Output the [X, Y] coordinate of the center of the cell containing the given text.  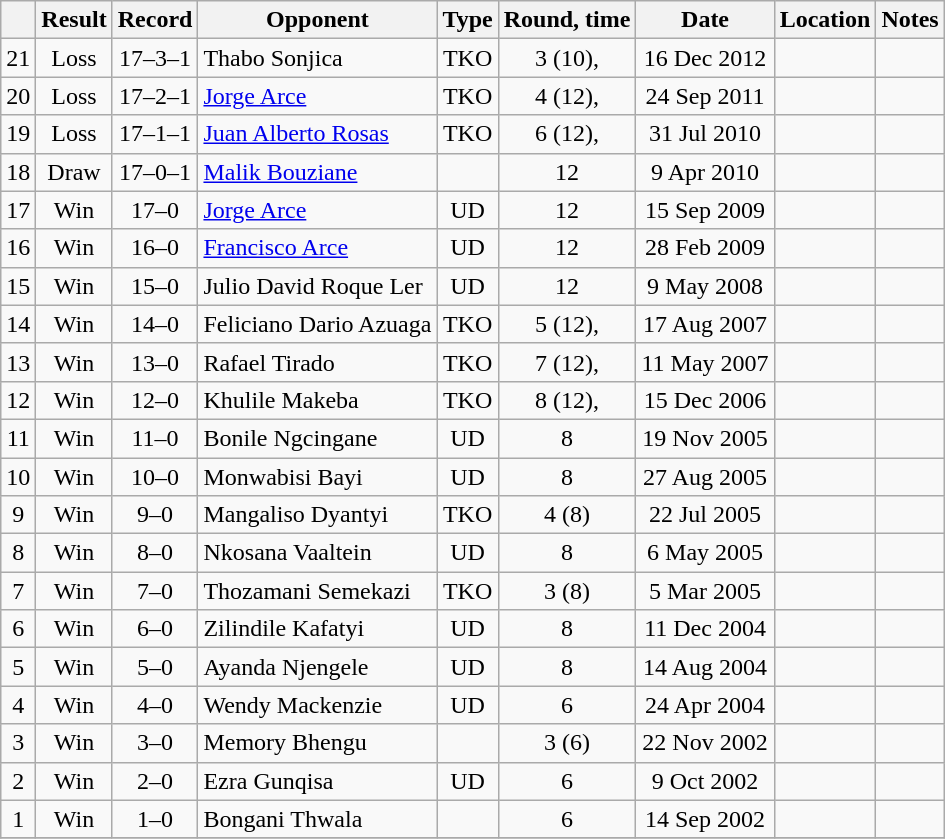
6–0 [155, 629]
28 Feb 2009 [705, 248]
Juan Alberto Rosas [318, 134]
4 (12), [567, 96]
19 [18, 134]
17–2–1 [155, 96]
Bongani Thwala [318, 819]
17 Aug 2007 [705, 324]
14 [18, 324]
Feliciano Dario Azuaga [318, 324]
6 (12), [567, 134]
11 May 2007 [705, 362]
5 [18, 667]
15–0 [155, 286]
15 Dec 2006 [705, 400]
Khulile Makeba [318, 400]
16–0 [155, 248]
17–0 [155, 210]
9–0 [155, 515]
1–0 [155, 819]
Ayanda Njengele [318, 667]
20 [18, 96]
Rafael Tirado [318, 362]
14 Aug 2004 [705, 667]
Opponent [318, 20]
Thozamani Semekazi [318, 591]
Round, time [567, 20]
13–0 [155, 362]
2–0 [155, 781]
Malik Bouziane [318, 172]
Draw [74, 172]
Nkosana Vaaltein [318, 553]
Location [825, 20]
17–0–1 [155, 172]
13 [18, 362]
7 [18, 591]
14 Sep 2002 [705, 819]
14–0 [155, 324]
3 (6) [567, 743]
3–0 [155, 743]
Francisco Arce [318, 248]
19 Nov 2005 [705, 438]
24 Sep 2011 [705, 96]
31 Jul 2010 [705, 134]
3 [18, 743]
7 (12), [567, 362]
Julio David Roque Ler [318, 286]
27 Aug 2005 [705, 477]
24 Apr 2004 [705, 705]
Date [705, 20]
16 Dec 2012 [705, 58]
11 [18, 438]
Wendy Mackenzie [318, 705]
4 (8) [567, 515]
Thabo Sonjica [318, 58]
11 Dec 2004 [705, 629]
9 Oct 2002 [705, 781]
4 [18, 705]
11–0 [155, 438]
7–0 [155, 591]
8–0 [155, 553]
Monwabisi Bayi [318, 477]
5 (12), [567, 324]
Ezra Gunqisa [318, 781]
17 [18, 210]
6 May 2005 [705, 553]
Zilindile Kafatyi [318, 629]
16 [18, 248]
2 [18, 781]
22 Jul 2005 [705, 515]
4–0 [155, 705]
10–0 [155, 477]
Bonile Ngcingane [318, 438]
17–1–1 [155, 134]
8 (12), [567, 400]
9 Apr 2010 [705, 172]
1 [18, 819]
Mangaliso Dyantyi [318, 515]
15 [18, 286]
Record [155, 20]
5–0 [155, 667]
Memory Bhengu [318, 743]
18 [18, 172]
17–3–1 [155, 58]
3 (8) [567, 591]
5 Mar 2005 [705, 591]
Type [468, 20]
3 (10), [567, 58]
9 [18, 515]
12–0 [155, 400]
Result [74, 20]
21 [18, 58]
Notes [910, 20]
10 [18, 477]
22 Nov 2002 [705, 743]
15 Sep 2009 [705, 210]
9 May 2008 [705, 286]
